Extract the [x, y] coordinate from the center of the cell holding the provided text.  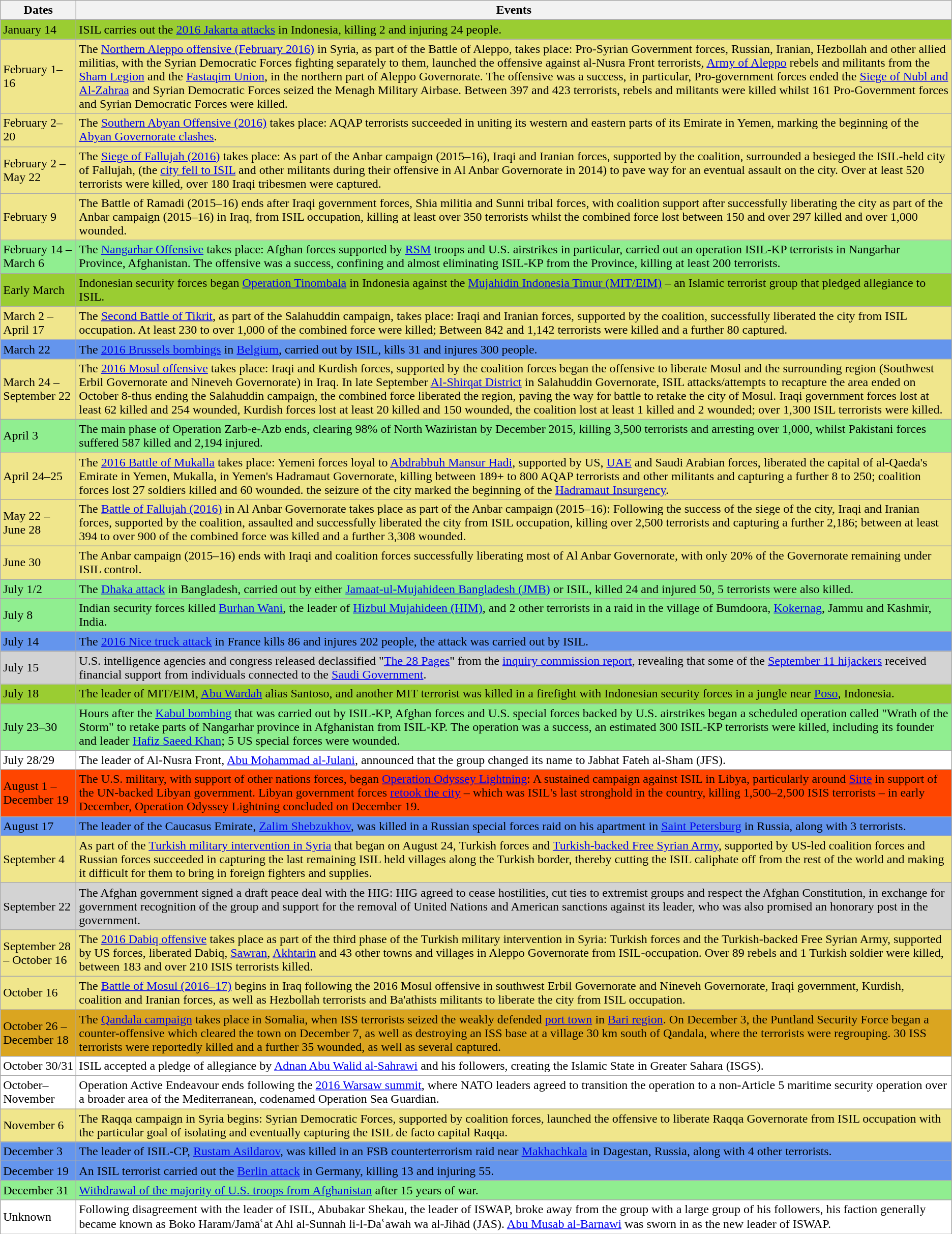
April 3 [39, 435]
ISIL accepted a pledge of allegiance by Adnan Abu Walid al-Sahrawi and his followers, creating the Islamic State in Greater Sahara (ISGS). [514, 1066]
February 14 – March 6 [39, 256]
The leader of Al-Nusra Front, Abu Mohammad al-Julani, announced that the group changed its name to Jabhat Fateh al-Sham (JFS). [514, 760]
The 2016 Brussels bombings in Belgium, carried out by ISIL, kills 31 and injures 300 people. [514, 349]
February 1–16 [39, 76]
September 28 – October 16 [39, 953]
March 22 [39, 349]
September 22 [39, 906]
August 17 [39, 826]
December 31 [39, 1190]
January 14 [39, 30]
October 26 – December 18 [39, 1033]
An ISIL terrorist carried out the Berlin attack in Germany, killing 13 and injuring 55. [514, 1171]
July 28/29 [39, 760]
December 19 [39, 1171]
Early March [39, 290]
Withdrawal of the majority of U.S. troops from Afghanistan after 15 years of war. [514, 1190]
November 6 [39, 1125]
October 16 [39, 993]
The 2016 Nice truck attack in France kills 86 and injures 202 people, the attack was carried out by ISIL. [514, 641]
July 14 [39, 641]
June 30 [39, 563]
Dates [39, 10]
July 1/2 [39, 589]
Unknown [39, 1217]
July 18 [39, 694]
April 24–25 [39, 476]
July 8 [39, 615]
December 3 [39, 1152]
Events [514, 10]
ISIL carries out the 2016 Jakarta attacks in Indonesia, killing 2 and injuring 24 people. [514, 30]
February 2–20 [39, 130]
August 1 – December 19 [39, 793]
September 4 [39, 859]
February 9 [39, 217]
July 15 [39, 667]
March 2 – April 17 [39, 322]
March 24 – September 22 [39, 389]
October–November [39, 1093]
May 22 – June 28 [39, 523]
October 30/31 [39, 1066]
July 23–30 [39, 727]
February 2 – May 22 [39, 170]
